Locate the cell with the specified text and output its (X, Y) center coordinate. 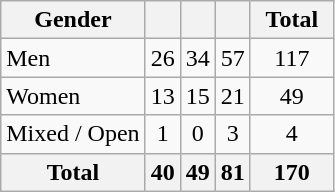
4 (292, 134)
170 (292, 172)
57 (232, 58)
40 (162, 172)
1 (162, 134)
13 (162, 96)
Men (73, 58)
21 (232, 96)
Mixed / Open (73, 134)
26 (162, 58)
34 (198, 58)
81 (232, 172)
Gender (73, 20)
15 (198, 96)
3 (232, 134)
0 (198, 134)
117 (292, 58)
Women (73, 96)
